Scan for the cell matching the given text and deliver its (x, y) coordinate at center. 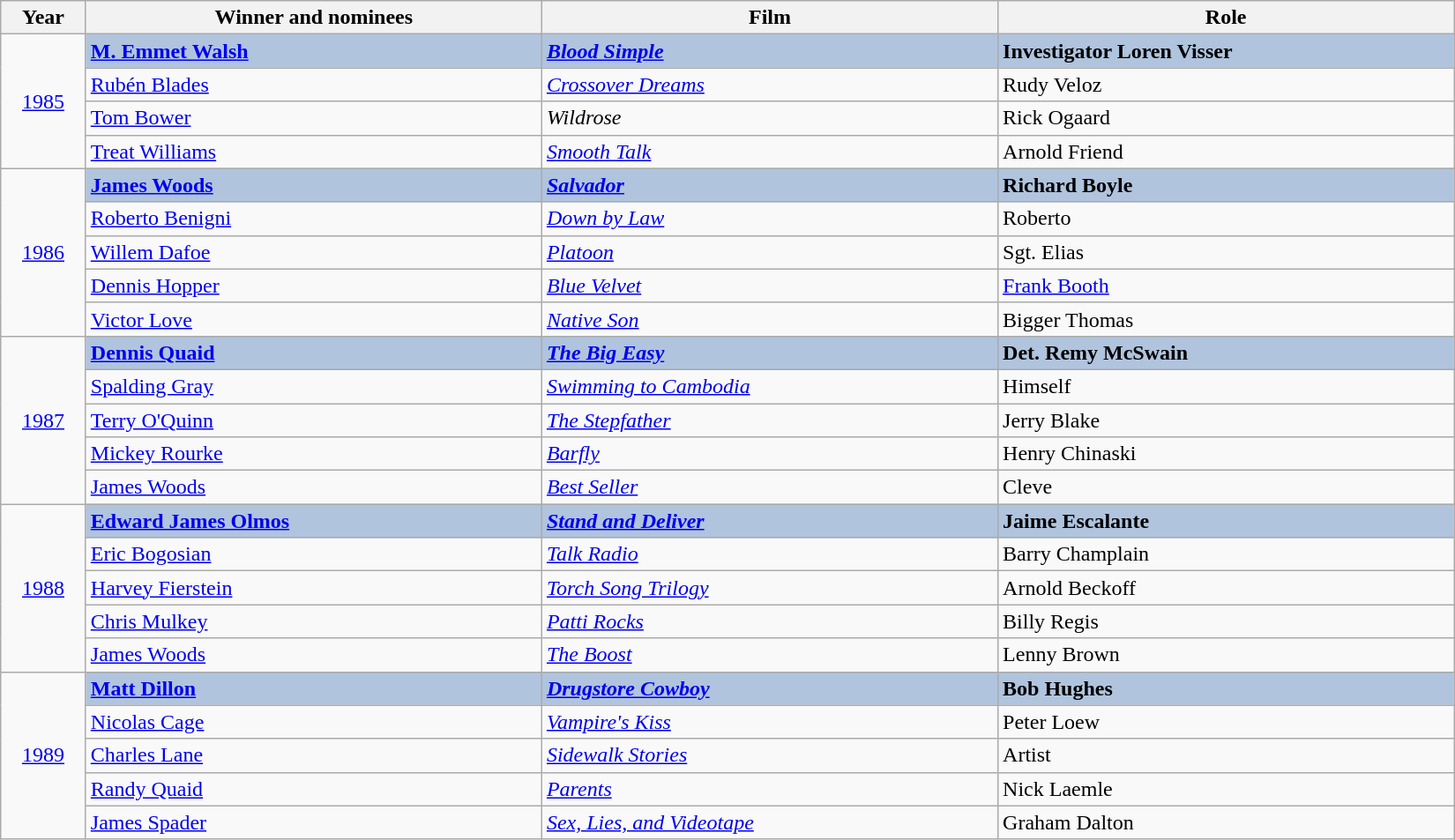
Sidewalk Stories (769, 755)
The Stepfather (769, 420)
Swimming to Cambodia (769, 386)
Nicolas Cage (314, 722)
Investigator Loren Visser (1226, 51)
Wildrose (769, 118)
Parents (769, 789)
1988 (44, 588)
Dennis Quaid (314, 353)
Dennis Hopper (314, 286)
Willem Dafoe (314, 252)
Eric Bogosian (314, 554)
Patti Rocks (769, 621)
Stand and Deliver (769, 521)
Sex, Lies, and Videotape (769, 822)
M. Emmet Walsh (314, 51)
Rick Ogaard (1226, 118)
Rudy Veloz (1226, 85)
Torch Song Trilogy (769, 588)
Arnold Beckoff (1226, 588)
Role (1226, 18)
Crossover Dreams (769, 85)
Nick Laemle (1226, 789)
Bigger Thomas (1226, 319)
Native Son (769, 319)
Salvador (769, 185)
Roberto (1226, 219)
Charles Lane (314, 755)
Down by Law (769, 219)
Arnold Friend (1226, 152)
Matt Dillon (314, 688)
Platoon (769, 252)
James Spader (314, 822)
Bob Hughes (1226, 688)
Rubén Blades (314, 85)
Harvey Fierstein (314, 588)
Roberto Benigni (314, 219)
Peter Loew (1226, 722)
Jerry Blake (1226, 420)
Treat Williams (314, 152)
Det. Remy McSwain (1226, 353)
Himself (1226, 386)
Terry O'Quinn (314, 420)
The Boost (769, 655)
Blood Simple (769, 51)
Tom Bower (314, 118)
The Big Easy (769, 353)
Smooth Talk (769, 152)
Winner and nominees (314, 18)
Blue Velvet (769, 286)
Jaime Escalante (1226, 521)
Henry Chinaski (1226, 454)
1987 (44, 420)
Chris Mulkey (314, 621)
Spalding Gray (314, 386)
Barfly (769, 454)
Sgt. Elias (1226, 252)
Film (769, 18)
Artist (1226, 755)
Victor Love (314, 319)
Lenny Brown (1226, 655)
Graham Dalton (1226, 822)
Talk Radio (769, 554)
Randy Quaid (314, 789)
Cleve (1226, 487)
1986 (44, 252)
Barry Champlain (1226, 554)
Best Seller (769, 487)
Richard Boyle (1226, 185)
Vampire's Kiss (769, 722)
Edward James Olmos (314, 521)
1989 (44, 755)
1985 (44, 101)
Mickey Rourke (314, 454)
Frank Booth (1226, 286)
Billy Regis (1226, 621)
Drugstore Cowboy (769, 688)
Year (44, 18)
